Capture the cell that displays the provided text and extract its (x, y) central coordinate. 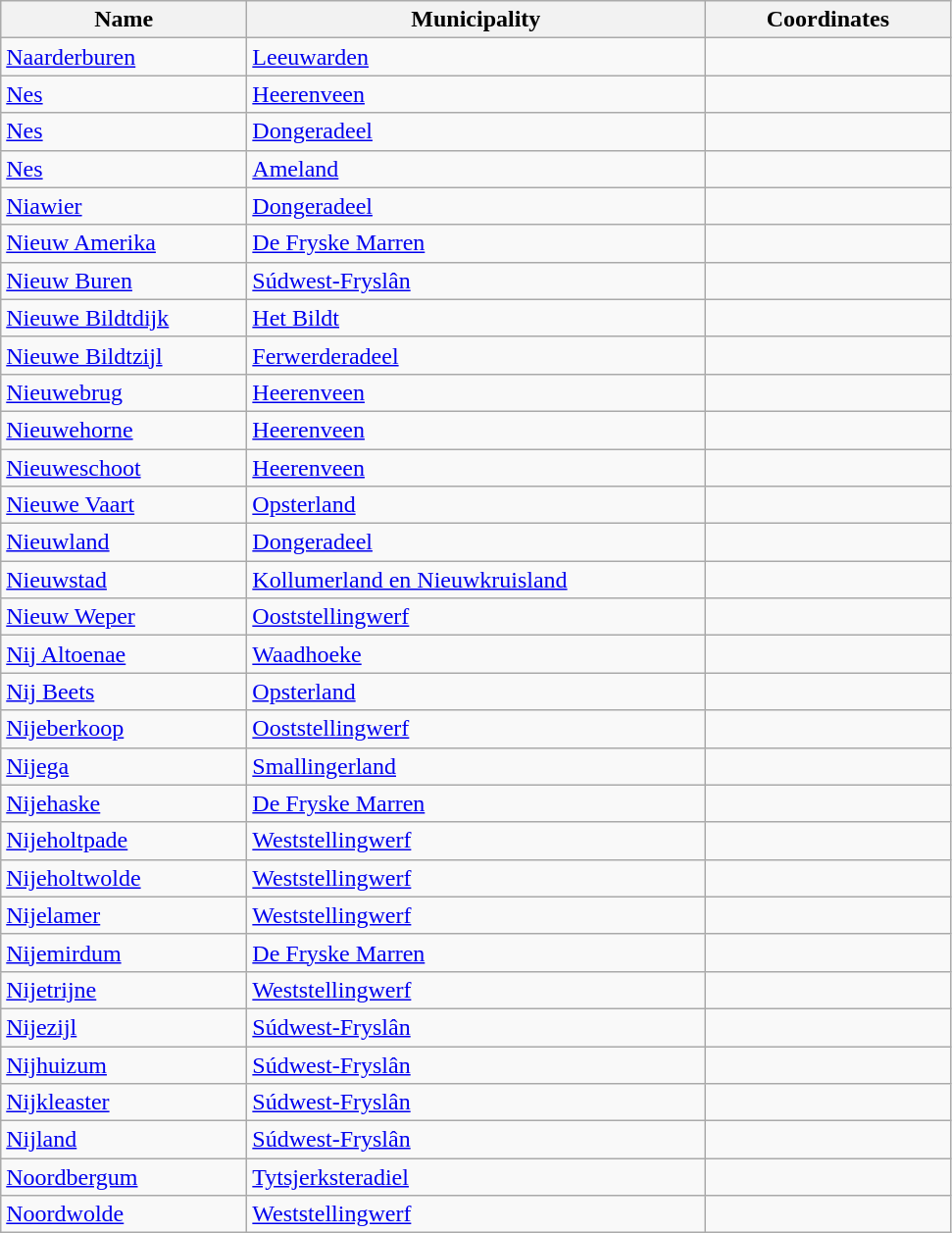
Nijeholtpade (124, 841)
Nieuwehorne (124, 430)
Nieuwe Bildtdijk (124, 318)
Noordwolde (124, 1214)
Nijkleaster (124, 1103)
Nieuwe Bildtzijl (124, 355)
Name (124, 20)
Nieuwstad (124, 580)
Ferwerderadeel (476, 355)
Het Bildt (476, 318)
Ameland (476, 169)
Nieuweschoot (124, 468)
Naarderburen (124, 57)
Niawier (124, 206)
Nij Beets (124, 692)
Nijhuizum (124, 1064)
Nijeholtwolde (124, 878)
Nieuwe Vaart (124, 505)
Noordbergum (124, 1177)
Nijelamer (124, 915)
Nij Altoenae (124, 654)
Nijehaske (124, 803)
Leeuwarden (476, 57)
Nijega (124, 766)
Tytsjerksteradiel (476, 1177)
Waadhoeke (476, 654)
Smallingerland (476, 766)
Coordinates (827, 20)
Nijetrijne (124, 990)
Municipality (476, 20)
Nieuw Amerika (124, 243)
Nijemirdum (124, 952)
Nijland (124, 1140)
Kollumerland en Nieuwkruisland (476, 580)
Nijezijl (124, 1027)
Nieuw Buren (124, 281)
Nieuwebrug (124, 392)
Nijeberkoop (124, 729)
Nieuwland (124, 542)
Nieuw Weper (124, 617)
